Provide the [x, y] coordinate of the cell's center where the given text is located.  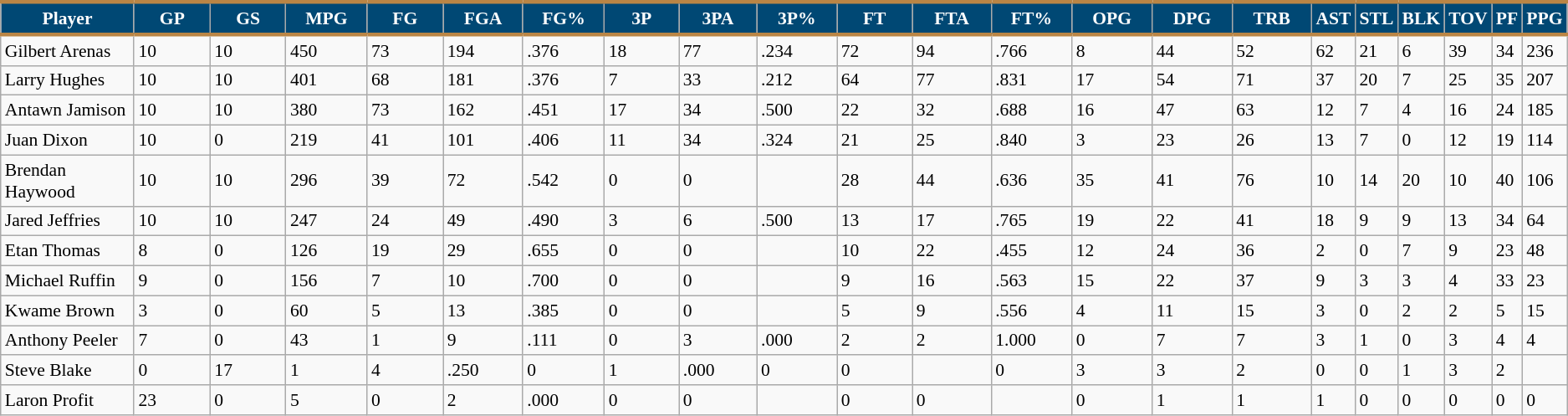
247 [326, 221]
.451 [564, 110]
71 [1271, 80]
101 [483, 141]
181 [483, 80]
.542 [564, 181]
.840 [1032, 141]
AST [1333, 18]
PF [1507, 18]
14 [1376, 181]
FT [875, 18]
114 [1544, 141]
GS [248, 18]
60 [326, 311]
.563 [1032, 281]
MPG [326, 18]
Laron Profit [68, 400]
36 [1271, 251]
Gilbert Arenas [68, 50]
43 [326, 341]
.766 [1032, 50]
.212 [797, 80]
.324 [797, 141]
Antawn Jamison [68, 110]
.490 [564, 221]
.831 [1032, 80]
48 [1544, 251]
.455 [1032, 251]
76 [1271, 181]
207 [1544, 80]
194 [483, 50]
DPG [1193, 18]
TRB [1271, 18]
3P% [797, 18]
FT% [1032, 18]
68 [405, 80]
450 [326, 50]
Anthony Peeler [68, 341]
401 [326, 80]
FG [405, 18]
162 [483, 110]
52 [1271, 50]
28 [875, 181]
.250 [483, 371]
49 [483, 221]
STL [1376, 18]
3PA [718, 18]
63 [1271, 110]
Michael Ruffin [68, 281]
Brendan Haywood [68, 181]
62 [1333, 50]
3P [642, 18]
.655 [564, 251]
94 [952, 50]
Larry Hughes [68, 80]
.700 [564, 281]
54 [1193, 80]
296 [326, 181]
BLK [1421, 18]
185 [1544, 110]
Etan Thomas [68, 251]
1.000 [1032, 341]
106 [1544, 181]
.111 [564, 341]
32 [952, 110]
.234 [797, 50]
.385 [564, 311]
FG% [564, 18]
Juan Dixon [68, 141]
FGA [483, 18]
FTA [952, 18]
.765 [1032, 221]
156 [326, 281]
126 [326, 251]
.688 [1032, 110]
29 [483, 251]
26 [1271, 141]
Jared Jeffries [68, 221]
47 [1193, 110]
Steve Blake [68, 371]
PPG [1544, 18]
.406 [564, 141]
219 [326, 141]
OPG [1112, 18]
Kwame Brown [68, 311]
GP [172, 18]
TOV [1468, 18]
40 [1507, 181]
.556 [1032, 311]
380 [326, 110]
Player [68, 18]
236 [1544, 50]
.636 [1032, 181]
